Identify which cell holds the provided text, then report its [X, Y] central coordinate. 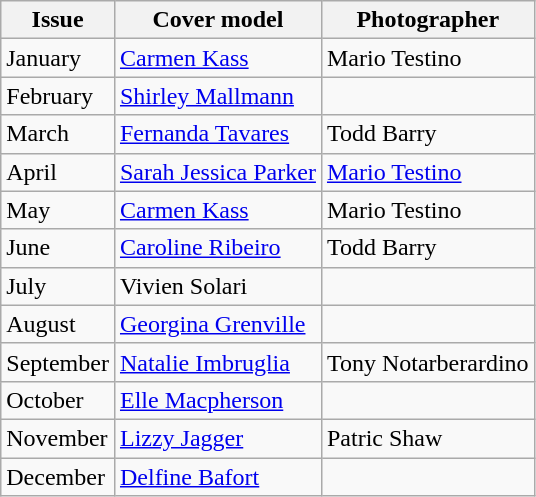
Tony Notarberardino [428, 362]
October [58, 400]
Caroline Ribeiro [218, 248]
April [58, 172]
June [58, 248]
May [58, 210]
Georgina Grenville [218, 324]
Natalie Imbruglia [218, 362]
December [58, 477]
Sarah Jessica Parker [218, 172]
September [58, 362]
March [58, 134]
Cover model [218, 20]
Shirley Mallmann [218, 96]
July [58, 286]
Vivien Solari [218, 286]
Issue [58, 20]
Lizzy Jagger [218, 438]
November [58, 438]
Patric Shaw [428, 438]
Photographer [428, 20]
Fernanda Tavares [218, 134]
January [58, 58]
Elle Macpherson [218, 400]
Delfine Bafort [218, 477]
August [58, 324]
February [58, 96]
